Determine the (X, Y) coordinate at the center of the cell enclosing the given text.  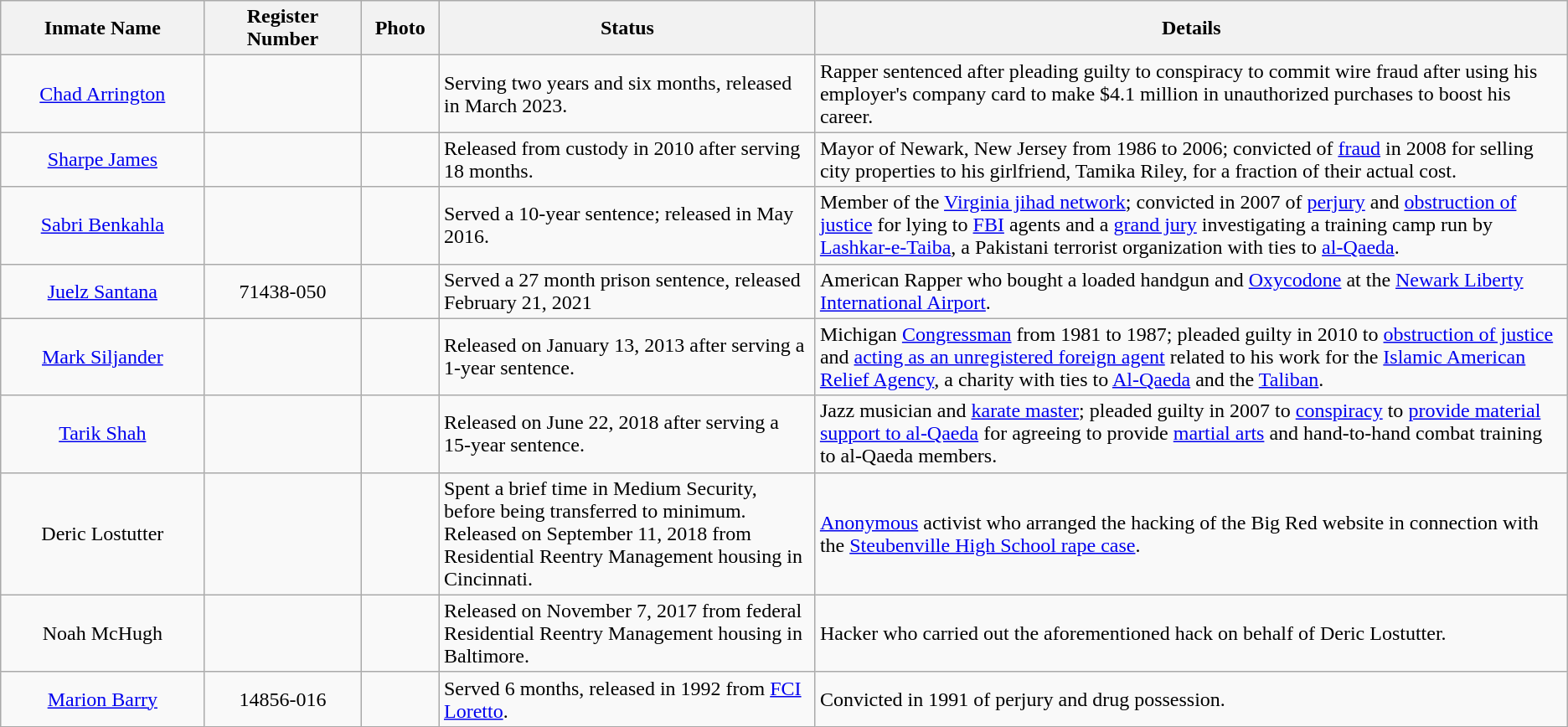
Sabri Benkahla (102, 225)
Anonymous activist who arranged the hacking of the Big Red website in connection with the Steubenville High School rape case. (1191, 534)
Hacker who carried out the aforementioned hack on behalf of Deric Lostutter. (1191, 633)
Released from custody in 2010 after serving 18 months. (627, 159)
American Rapper who bought a loaded handgun and Oxycodone at the Newark Liberty International Airport. (1191, 291)
Served 6 months, released in 1992 from FCI Loretto. (627, 699)
Photo (400, 28)
71438-050 (283, 291)
Served a 27 month prison sentence, released February 21, 2021 (627, 291)
Deric Lostutter (102, 534)
Noah McHugh (102, 633)
Convicted in 1991 of perjury and drug possession. (1191, 699)
Inmate Name (102, 28)
Tarik Shah (102, 434)
Released on November 7, 2017 from federal Residential Reentry Management housing in Baltimore. (627, 633)
Juelz Santana (102, 291)
Chad Arrington (102, 94)
Register Number (283, 28)
Details (1191, 28)
Status (627, 28)
Marion Barry (102, 699)
Released on January 13, 2013 after serving a 1-year sentence. (627, 357)
14856-016 (283, 699)
Served a 10-year sentence; released in May 2016. (627, 225)
Mark Siljander (102, 357)
Serving two years and six months, released in March 2023. (627, 94)
Sharpe James (102, 159)
Released on June 22, 2018 after serving a 15-year sentence. (627, 434)
